Determine the [X, Y] coordinate at the center of the cell enclosing the given text.  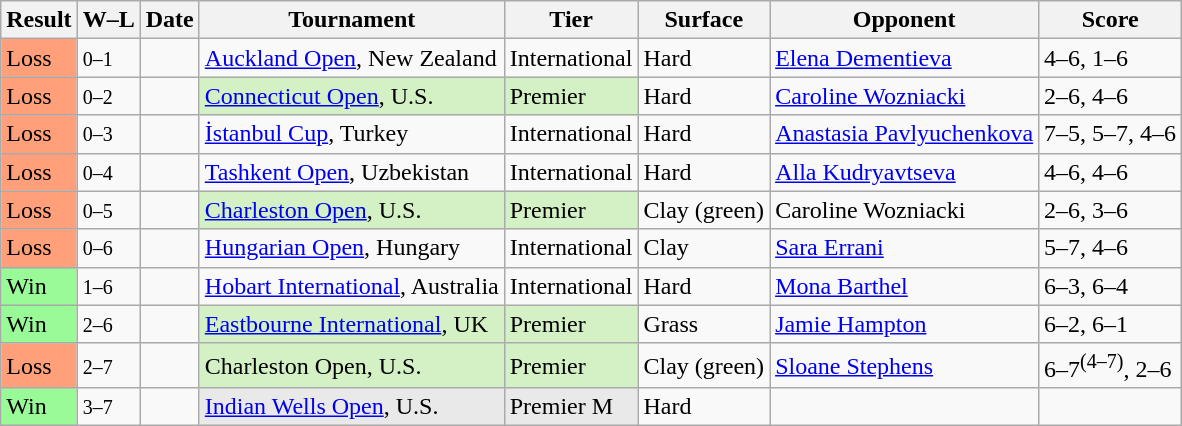
Surface [704, 20]
Indian Wells Open, U.S. [352, 407]
4–6, 1–6 [1110, 58]
5–7, 4–6 [1110, 248]
1–6 [108, 286]
Tashkent Open, Uzbekistan [352, 172]
Hobart International, Australia [352, 286]
Mona Barthel [904, 286]
Premier M [571, 407]
4–6, 4–6 [1110, 172]
0–4 [108, 172]
Opponent [904, 20]
İstanbul Cup, Turkey [352, 134]
6–7(4–7), 2–6 [1110, 366]
2–7 [108, 366]
0–2 [108, 96]
Eastbourne International, UK [352, 324]
Sara Errani [904, 248]
Anastasia Pavlyuchenkova [904, 134]
Connecticut Open, U.S. [352, 96]
Result [39, 20]
0–5 [108, 210]
W–L [108, 20]
6–3, 6–4 [1110, 286]
2–6, 3–6 [1110, 210]
Tier [571, 20]
Auckland Open, New Zealand [352, 58]
Clay [704, 248]
3–7 [108, 407]
2–6 [108, 324]
Alla Kudryavtseva [904, 172]
0–3 [108, 134]
6–2, 6–1 [1110, 324]
0–6 [108, 248]
2–6, 4–6 [1110, 96]
Sloane Stephens [904, 366]
Jamie Hampton [904, 324]
Date [170, 20]
Score [1110, 20]
Elena Dementieva [904, 58]
Grass [704, 324]
0–1 [108, 58]
7–5, 5–7, 4–6 [1110, 134]
Tournament [352, 20]
Hungarian Open, Hungary [352, 248]
